Find where the given text appears and provide that cell's center as (X, Y) coordinate. 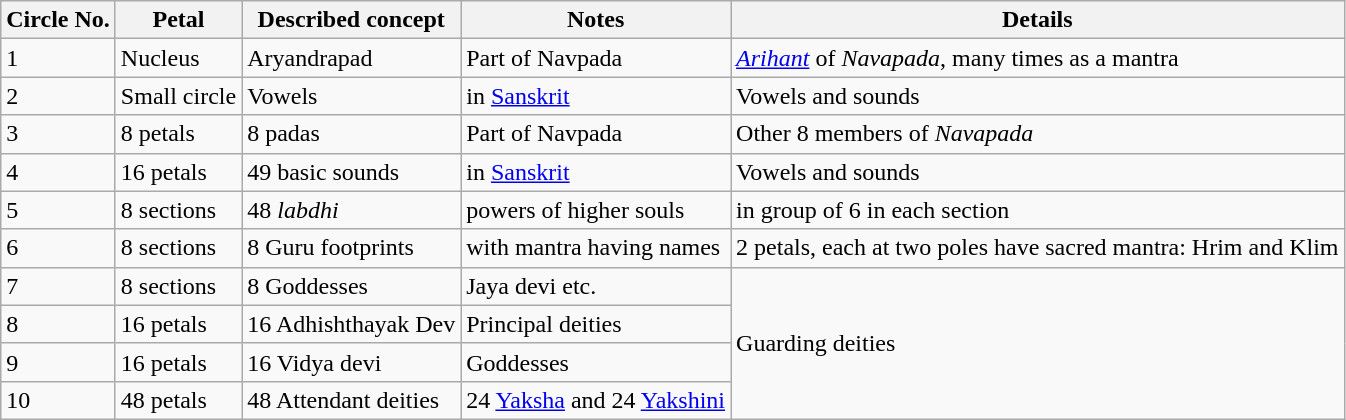
8 petals (178, 134)
5 (58, 210)
with mantra having names (596, 248)
Jaya devi etc. (596, 286)
in group of 6 in each section (1038, 210)
49 basic sounds (352, 172)
Principal deities (596, 324)
2 petals, each at two poles have sacred mantra: Hrim and Klim (1038, 248)
Aryandrapad (352, 58)
powers of higher souls (596, 210)
Small circle (178, 96)
16 Vidya devi (352, 362)
8 Goddesses (352, 286)
24 Yaksha and 24 Yakshini (596, 400)
8 Guru footprints (352, 248)
3 (58, 134)
Described concept (352, 20)
7 (58, 286)
9 (58, 362)
Goddesses (596, 362)
Arihant of Navapada, many times as a mantra (1038, 58)
10 (58, 400)
4 (58, 172)
48 petals (178, 400)
48 Attendant deities (352, 400)
6 (58, 248)
Vowels (352, 96)
Nucleus (178, 58)
Guarding deities (1038, 343)
Circle No. (58, 20)
8 padas (352, 134)
Other 8 members of Navapada (1038, 134)
Details (1038, 20)
8 (58, 324)
Notes (596, 20)
Petal (178, 20)
16 Adhishthayak Dev (352, 324)
48 labdhi (352, 210)
1 (58, 58)
2 (58, 96)
